Scan for the cell matching the given text and deliver its (X, Y) coordinate at center. 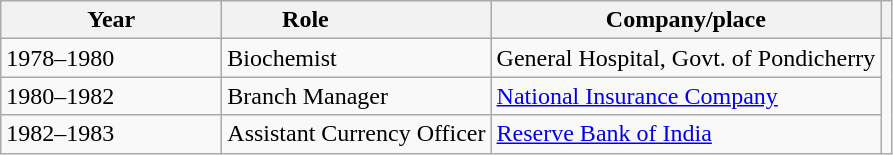
1978–1980 (112, 58)
Reserve Bank of India (686, 134)
National Insurance Company (686, 96)
1982–1983 (112, 134)
1980–1982 (112, 96)
Assistant Currency Officer (356, 134)
Company/place (686, 20)
Role (356, 20)
Year (112, 20)
Branch Manager (356, 96)
General Hospital, Govt. of Pondicherry (686, 58)
Biochemist (356, 58)
